Locate the cell with the specified text and output its (X, Y) center coordinate. 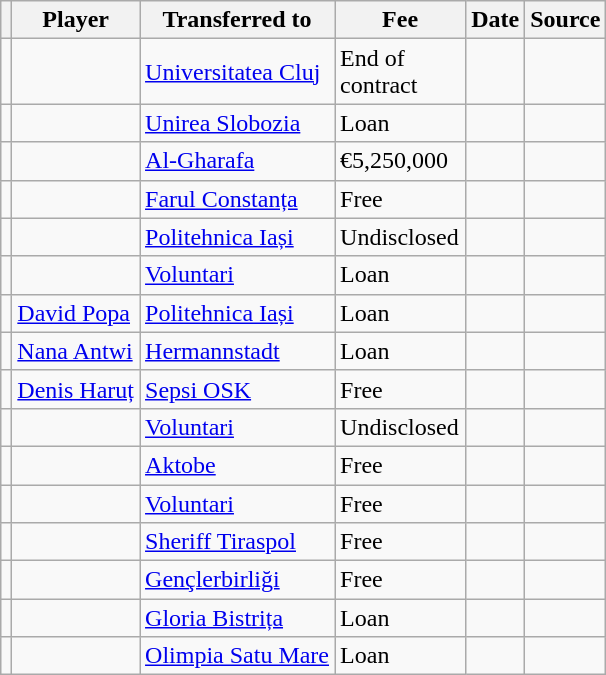
Gloria Bistrița (238, 618)
Source (566, 20)
Sepsi OSK (238, 389)
Gençlerbirliği (238, 580)
Denis Haruț (76, 389)
Universitatea Cluj (238, 72)
Hermannstadt (238, 351)
Aktobe (238, 465)
Unirea Slobozia (238, 123)
Transferred to (238, 20)
Date (496, 20)
Nana Antwi (76, 351)
Al-Gharafa (238, 161)
€5,250,000 (400, 161)
Farul Constanța (238, 199)
Olimpia Satu Mare (238, 656)
David Popa (76, 313)
Sheriff Tiraspol (238, 542)
Player (76, 20)
Fee (400, 20)
End of contract (400, 72)
